Determine the (X, Y) coordinate at the center of the cell enclosing the given text.  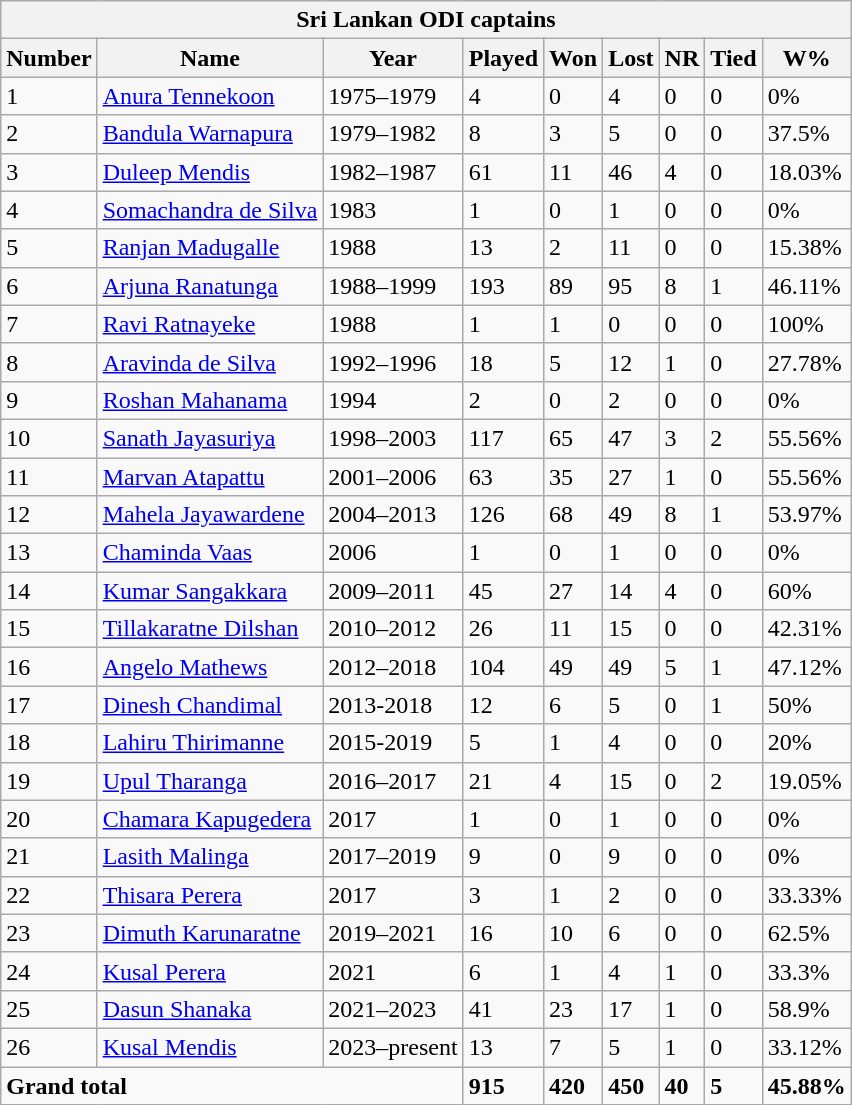
1975–1979 (393, 96)
1988–1999 (393, 286)
915 (503, 1085)
46.11% (806, 286)
15.38% (806, 248)
63 (503, 477)
126 (503, 515)
Aravinda de Silva (210, 362)
450 (631, 1085)
2023–present (393, 1047)
NR (682, 58)
2006 (393, 553)
1983 (393, 210)
22 (49, 895)
Lasith Malinga (210, 857)
1992–1996 (393, 362)
Somachandra de Silva (210, 210)
Year (393, 58)
Played (503, 58)
2010–2012 (393, 629)
45.88% (806, 1085)
117 (503, 438)
95 (631, 286)
Mahela Jayawardene (210, 515)
42.31% (806, 629)
Lahiru Thirimanne (210, 743)
27.78% (806, 362)
25 (49, 1009)
Dasun Shanaka (210, 1009)
1998–2003 (393, 438)
2021–2023 (393, 1009)
2013-2018 (393, 705)
2001–2006 (393, 477)
18.03% (806, 172)
20 (49, 819)
2017–2019 (393, 857)
100% (806, 324)
Won (574, 58)
33.12% (806, 1047)
19 (49, 781)
Kusal Mendis (210, 1047)
33.3% (806, 971)
37.5% (806, 134)
61 (503, 172)
Anura Tennekoon (210, 96)
Arjuna Ranatunga (210, 286)
1994 (393, 400)
2004–2013 (393, 515)
2009–2011 (393, 591)
62.5% (806, 933)
420 (574, 1085)
89 (574, 286)
50% (806, 705)
19.05% (806, 781)
53.97% (806, 515)
2015-2019 (393, 743)
Duleep Mendis (210, 172)
Sanath Jayasuriya (210, 438)
45 (503, 591)
1979–1982 (393, 134)
Tied (734, 58)
2016–2017 (393, 781)
2019–2021 (393, 933)
1982–1987 (393, 172)
Bandula Warnapura (210, 134)
40 (682, 1085)
2012–2018 (393, 667)
Chamara Kapugedera (210, 819)
Number (49, 58)
20% (806, 743)
Upul Tharanga (210, 781)
Dimuth Karunaratne (210, 933)
47.12% (806, 667)
33.33% (806, 895)
65 (574, 438)
Tillakaratne Dilshan (210, 629)
Ravi Ratnayeke (210, 324)
Sri Lankan ODI captains (426, 20)
Name (210, 58)
Grand total (232, 1085)
W% (806, 58)
68 (574, 515)
Dinesh Chandimal (210, 705)
Roshan Mahanama (210, 400)
104 (503, 667)
Thisara Perera (210, 895)
Marvan Atapattu (210, 477)
46 (631, 172)
2021 (393, 971)
193 (503, 286)
Kumar Sangakkara (210, 591)
41 (503, 1009)
Ranjan Madugalle (210, 248)
Angelo Mathews (210, 667)
60% (806, 591)
24 (49, 971)
Lost (631, 58)
35 (574, 477)
Kusal Perera (210, 971)
58.9% (806, 1009)
47 (631, 438)
Chaminda Vaas (210, 553)
